Return [x, y] of the center of cell containing provided text 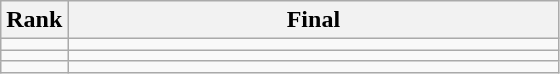
Final [314, 20]
Rank [34, 20]
